Provide the [X, Y] coordinate of the cell's center where the given text is located.  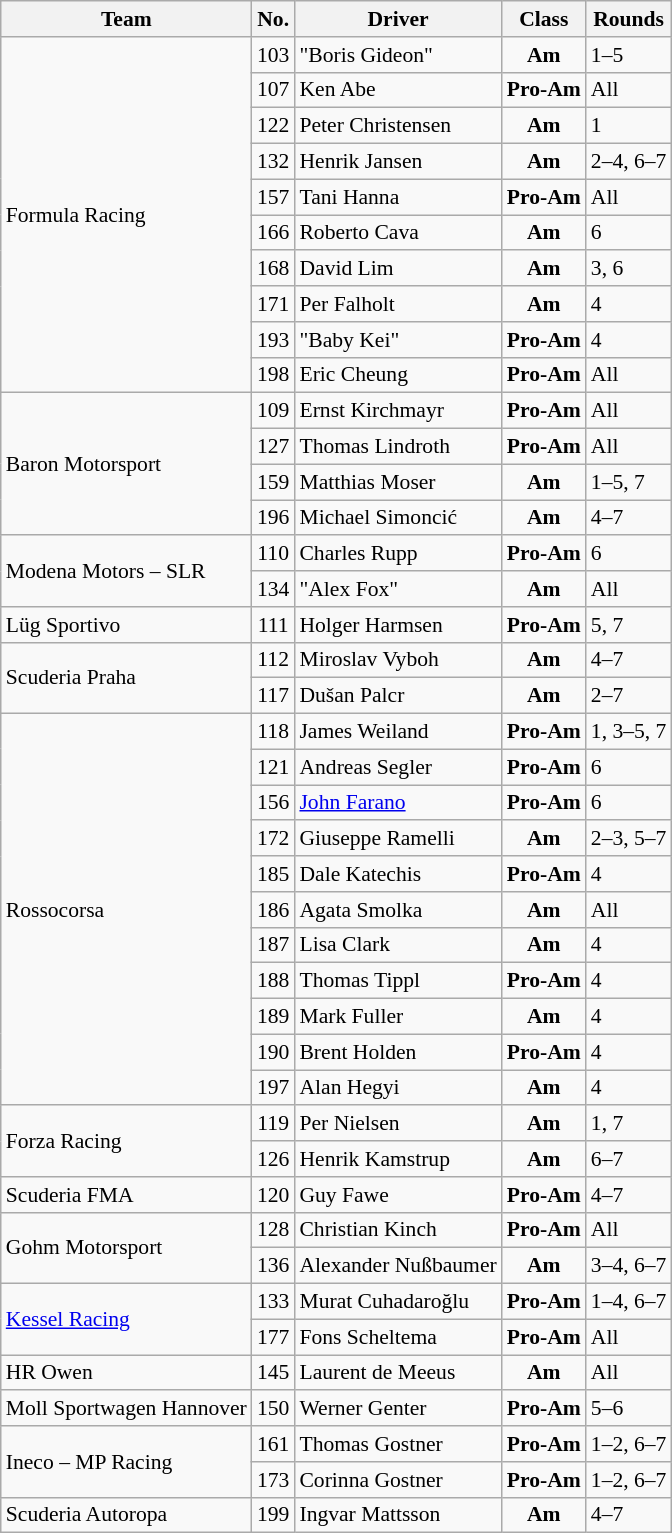
198 [274, 375]
188 [274, 981]
Tani Hanna [398, 197]
103 [274, 55]
120 [274, 1195]
Giuseppe Ramelli [398, 839]
Team [126, 19]
Henrik Kamstrup [398, 1159]
Forza Racing [126, 1142]
117 [274, 696]
1, 7 [629, 1124]
Thomas Tippl [398, 981]
119 [274, 1124]
Formula Racing [126, 215]
Mark Fuller [398, 1017]
1–5, 7 [629, 482]
"Alex Fox" [398, 589]
Corinna Gostner [398, 1480]
121 [274, 767]
1–5 [629, 55]
136 [274, 1266]
187 [274, 945]
Matthias Moser [398, 482]
John Farano [398, 803]
109 [274, 411]
186 [274, 910]
Christian Kinch [398, 1230]
118 [274, 732]
No. [274, 19]
Lüg Sportivo [126, 625]
5, 7 [629, 625]
126 [274, 1159]
James Weiland [398, 732]
Scuderia Autoropa [126, 1515]
Gohm Motorsport [126, 1248]
3, 6 [629, 269]
196 [274, 518]
134 [274, 589]
197 [274, 1088]
Miroslav Vyboh [398, 660]
Scuderia Praha [126, 678]
"Baby Kei" [398, 340]
Alexander Nußbaumer [398, 1266]
Michael Simoncić [398, 518]
172 [274, 839]
6–7 [629, 1159]
173 [274, 1480]
1–4, 6–7 [629, 1302]
185 [274, 874]
2–3, 5–7 [629, 839]
122 [274, 126]
Henrik Jansen [398, 162]
Ken Abe [398, 90]
Thomas Lindroth [398, 447]
Andreas Segler [398, 767]
Agata Smolka [398, 910]
133 [274, 1302]
168 [274, 269]
Peter Christensen [398, 126]
1, 3–5, 7 [629, 732]
199 [274, 1515]
161 [274, 1444]
111 [274, 625]
Guy Fawe [398, 1195]
Lisa Clark [398, 945]
Ineco – MP Racing [126, 1462]
110 [274, 554]
Fons Scheltema [398, 1337]
145 [274, 1373]
Brent Holden [398, 1052]
166 [274, 233]
3–4, 6–7 [629, 1266]
Per Nielsen [398, 1124]
Rossocorsa [126, 910]
5–6 [629, 1409]
112 [274, 660]
Rounds [629, 19]
Eric Cheung [398, 375]
128 [274, 1230]
150 [274, 1409]
159 [274, 482]
2–4, 6–7 [629, 162]
Per Falholt [398, 304]
107 [274, 90]
Werner Genter [398, 1409]
HR Owen [126, 1373]
Class [544, 19]
Murat Cuhadaroğlu [398, 1302]
190 [274, 1052]
Ernst Kirchmayr [398, 411]
127 [274, 447]
Roberto Cava [398, 233]
David Lim [398, 269]
177 [274, 1337]
Moll Sportwagen Hannover [126, 1409]
189 [274, 1017]
Laurent de Meeus [398, 1373]
"Boris Gideon" [398, 55]
Thomas Gostner [398, 1444]
Alan Hegyi [398, 1088]
Dale Katechis [398, 874]
Dušan Palcr [398, 696]
193 [274, 340]
2–7 [629, 696]
Baron Motorsport [126, 464]
Ingvar Mattsson [398, 1515]
Charles Rupp [398, 554]
156 [274, 803]
Driver [398, 19]
Holger Harmsen [398, 625]
Kessel Racing [126, 1320]
171 [274, 304]
1 [629, 126]
Scuderia FMA [126, 1195]
132 [274, 162]
157 [274, 197]
Modena Motors – SLR [126, 572]
